Identify which cell holds the provided text, then report its (x, y) central coordinate. 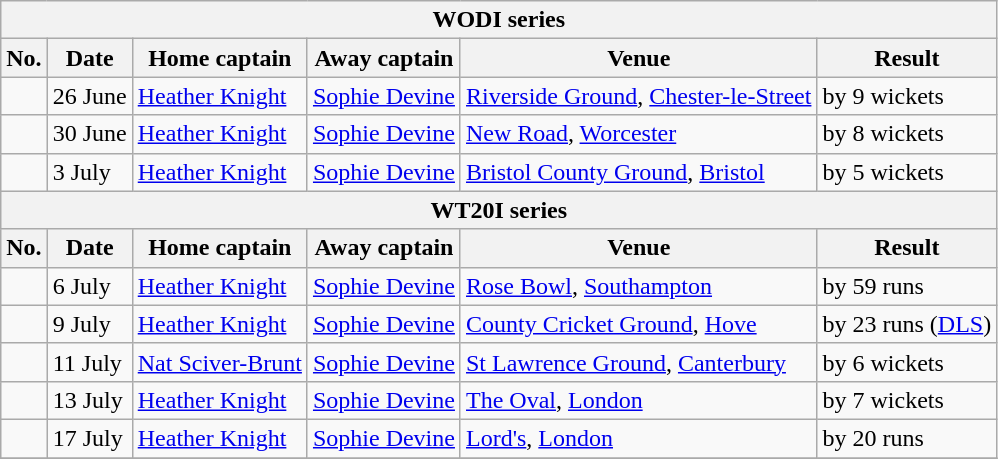
17 July (90, 438)
Bristol County Ground, Bristol (638, 172)
Rose Bowl, Southampton (638, 286)
WODI series (499, 20)
13 July (90, 400)
Riverside Ground, Chester-le-Street (638, 96)
3 July (90, 172)
The Oval, London (638, 400)
by 23 runs (DLS) (907, 324)
30 June (90, 134)
by 59 runs (907, 286)
by 20 runs (907, 438)
6 July (90, 286)
9 July (90, 324)
St Lawrence Ground, Canterbury (638, 362)
WT20I series (499, 210)
by 6 wickets (907, 362)
County Cricket Ground, Hove (638, 324)
Nat Sciver-Brunt (220, 362)
Lord's, London (638, 438)
by 9 wickets (907, 96)
by 7 wickets (907, 400)
New Road, Worcester (638, 134)
by 5 wickets (907, 172)
by 8 wickets (907, 134)
26 June (90, 96)
11 July (90, 362)
